Find where the given text appears and provide that cell's center as (X, Y) coordinate. 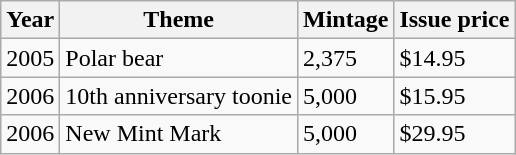
2,375 (345, 58)
$15.95 (454, 96)
$29.95 (454, 134)
$14.95 (454, 58)
10th anniversary toonie (179, 96)
Theme (179, 20)
New Mint Mark (179, 134)
Year (30, 20)
Mintage (345, 20)
Polar bear (179, 58)
Issue price (454, 20)
2005 (30, 58)
